Output the (x, y) coordinate of the center of the cell containing the given text.  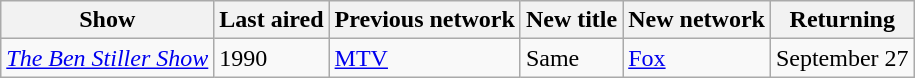
New network (697, 20)
Show (108, 20)
Previous network (424, 20)
September 27 (842, 58)
MTV (424, 58)
Returning (842, 20)
The Ben Stiller Show (108, 58)
1990 (272, 58)
Fox (697, 58)
New title (571, 20)
Last aired (272, 20)
Same (571, 58)
